Detect which cell encompasses the target text, then output its [x, y] center coordinate. 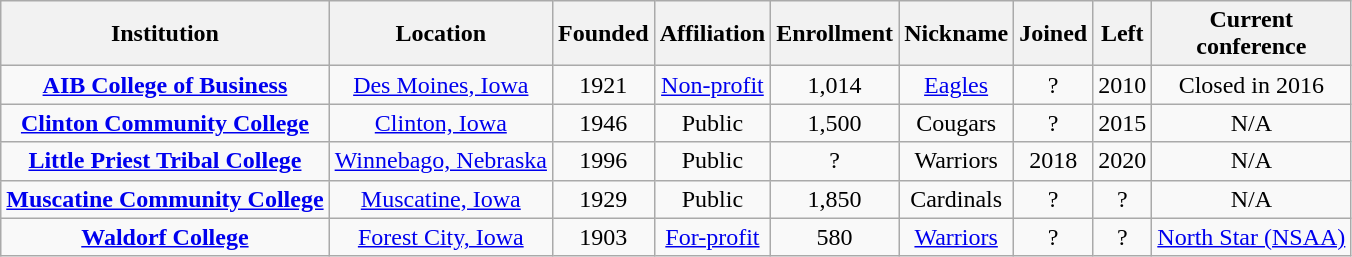
Muscatine, Iowa [440, 199]
AIB College of Business [165, 85]
Eagles [956, 85]
2010 [1122, 85]
1946 [603, 123]
Des Moines, Iowa [440, 85]
Cardinals [956, 199]
Cougars [956, 123]
For-profit [712, 237]
Institution [165, 34]
1,014 [835, 85]
1921 [603, 85]
Closed in 2016 [1252, 85]
580 [835, 237]
Waldorf College [165, 237]
2020 [1122, 161]
Affiliation [712, 34]
1,850 [835, 199]
Joined [1054, 34]
Founded [603, 34]
Currentconference [1252, 34]
Muscatine Community College [165, 199]
Forest City, Iowa [440, 237]
1929 [603, 199]
Enrollment [835, 34]
Clinton, Iowa [440, 123]
Non-profit [712, 85]
North Star (NSAA) [1252, 237]
2018 [1054, 161]
1996 [603, 161]
2015 [1122, 123]
Winnebago, Nebraska [440, 161]
Little Priest Tribal College [165, 161]
1,500 [835, 123]
Left [1122, 34]
Nickname [956, 34]
Location [440, 34]
Clinton Community College [165, 123]
1903 [603, 237]
